Locate the cell with the specified text and output its [x, y] center coordinate. 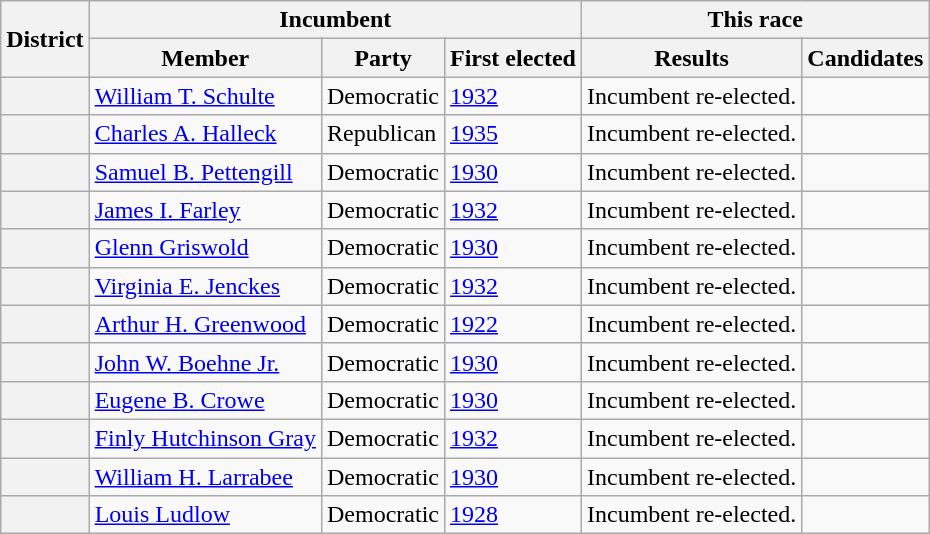
John W. Boehne Jr. [205, 362]
First elected [512, 58]
This race [754, 20]
Party [382, 58]
Virginia E. Jenckes [205, 286]
Member [205, 58]
Arthur H. Greenwood [205, 324]
1922 [512, 324]
James I. Farley [205, 210]
1935 [512, 134]
Incumbent [335, 20]
Results [691, 58]
District [45, 39]
Samuel B. Pettengill [205, 172]
1928 [512, 515]
William T. Schulte [205, 96]
Eugene B. Crowe [205, 400]
Charles A. Halleck [205, 134]
Glenn Griswold [205, 248]
Finly Hutchinson Gray [205, 438]
Louis Ludlow [205, 515]
William H. Larrabee [205, 477]
Candidates [866, 58]
Republican [382, 134]
